For the text-containing cell, return its midpoint in (X, Y) coordinate format. 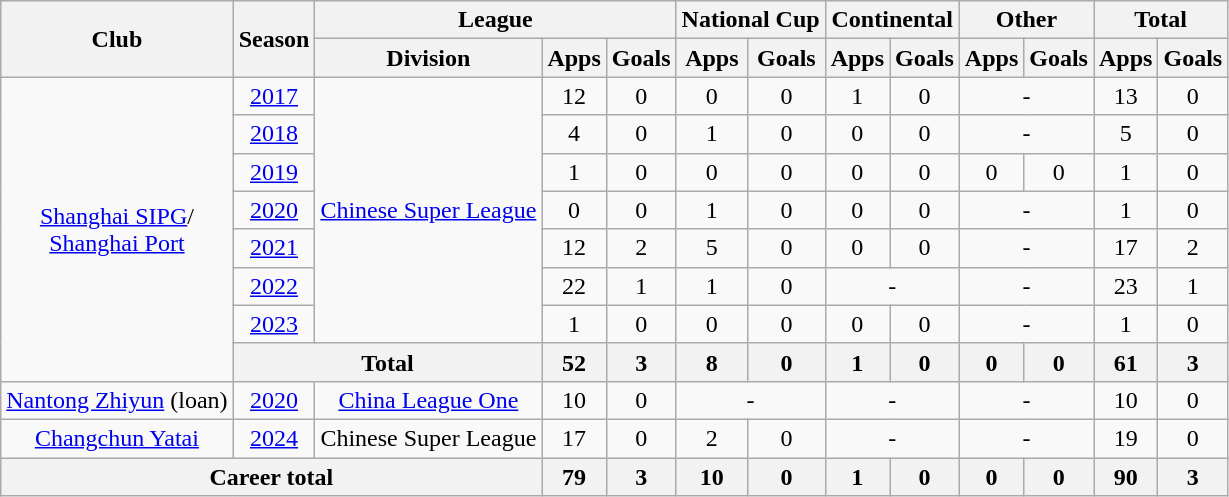
League (496, 20)
2024 (274, 438)
Season (274, 39)
2018 (274, 134)
8 (712, 362)
22 (574, 286)
Career total (272, 477)
Continental (892, 20)
79 (574, 477)
52 (574, 362)
2022 (274, 286)
Club (117, 39)
China League One (428, 400)
2023 (274, 324)
13 (1126, 96)
Shanghai SIPG/Shanghai Port (117, 229)
90 (1126, 477)
Division (428, 58)
National Cup (750, 20)
4 (574, 134)
Changchun Yatai (117, 438)
Other (1026, 20)
19 (1126, 438)
2019 (274, 172)
61 (1126, 362)
2017 (274, 96)
Nantong Zhiyun (loan) (117, 400)
2021 (274, 248)
23 (1126, 286)
